Extract the (x, y) coordinate from the center of the cell holding the provided text.  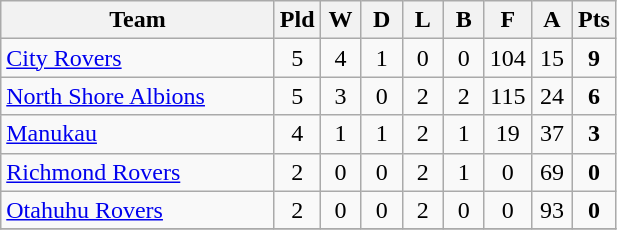
Pts (594, 20)
37 (552, 134)
B (464, 20)
Team (138, 20)
93 (552, 210)
24 (552, 96)
115 (508, 96)
69 (552, 172)
North Shore Albions (138, 96)
Richmond Rovers (138, 172)
D (382, 20)
Pld (297, 20)
Otahuhu Rovers (138, 210)
Manukau (138, 134)
F (508, 20)
A (552, 20)
W (340, 20)
6 (594, 96)
L (422, 20)
19 (508, 134)
9 (594, 58)
City Rovers (138, 58)
104 (508, 58)
15 (552, 58)
